For the text-containing cell, return its midpoint in (X, Y) coordinate format. 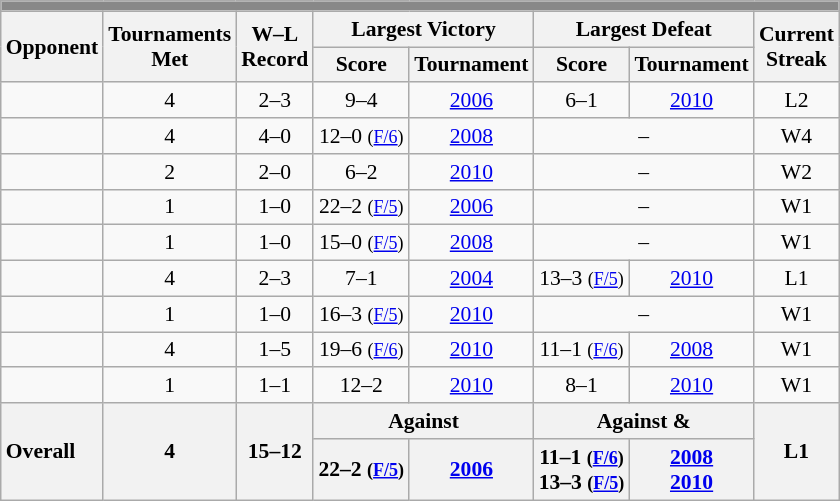
13–3 (F/5) (582, 279)
12–2 (361, 386)
12–0 (F/6) (361, 136)
CurrentStreak (796, 46)
4–0 (274, 136)
16–3 (F/5) (361, 314)
2004 (471, 279)
15–12 (274, 452)
TournamentsMet (170, 46)
2–0 (274, 172)
Opponent (52, 46)
15–0 (F/5) (361, 243)
7–1 (361, 279)
Largest Defeat (644, 29)
Against (423, 421)
2008 2010 (691, 470)
6–1 (582, 101)
11–1 (F/6)13–3 (F/5) (582, 470)
11–1 (F/6) (582, 350)
1–5 (274, 350)
Overall (52, 452)
2 (170, 172)
Largest Victory (423, 29)
Against & (644, 421)
6–2 (361, 172)
9–4 (361, 101)
L2 (796, 101)
8–1 (582, 386)
W4 (796, 136)
19–6 (F/6) (361, 350)
1–1 (274, 386)
W–LRecord (274, 46)
W2 (796, 172)
